Find where the given text appears and provide that cell's center as [X, Y] coordinate. 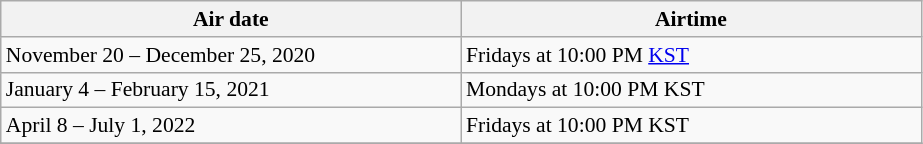
April 8 – July 1, 2022 [231, 126]
Airtime [691, 19]
November 20 – December 25, 2020 [231, 55]
Air date [231, 19]
Mondays at 10:00 PM KST [691, 90]
January 4 – February 15, 2021 [231, 90]
